Identify which cell holds the provided text, then report its [X, Y] central coordinate. 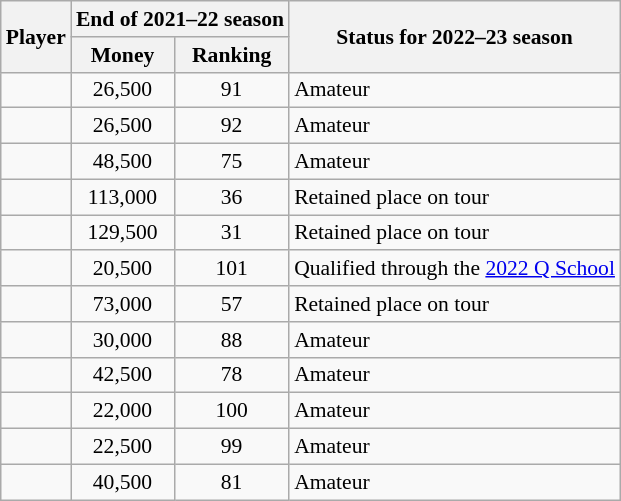
40,500 [122, 482]
Money [122, 55]
36 [232, 197]
73,000 [122, 304]
75 [232, 162]
Player [36, 36]
78 [232, 375]
101 [232, 269]
30,000 [122, 340]
129,500 [122, 233]
31 [232, 233]
57 [232, 304]
88 [232, 340]
42,500 [122, 375]
Ranking [232, 55]
Status for 2022–23 season [454, 36]
End of 2021–22 season [180, 19]
99 [232, 447]
22,000 [122, 411]
48,500 [122, 162]
22,500 [122, 447]
100 [232, 411]
Qualified through the 2022 Q School [454, 269]
81 [232, 482]
91 [232, 90]
92 [232, 126]
113,000 [122, 197]
20,500 [122, 269]
